Search for the cell housing the specified text and yield its (X, Y) center coordinate. 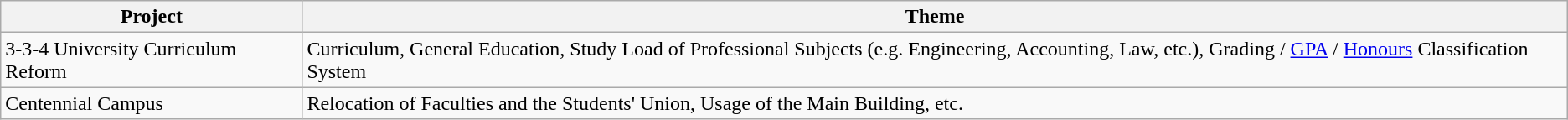
Project (152, 17)
Theme (935, 17)
Relocation of Faculties and the Students' Union, Usage of the Main Building, etc. (935, 103)
3-3-4 University Curriculum Reform (152, 60)
Centennial Campus (152, 103)
